Extract the [x, y] coordinate from the center of the cell holding the provided text.  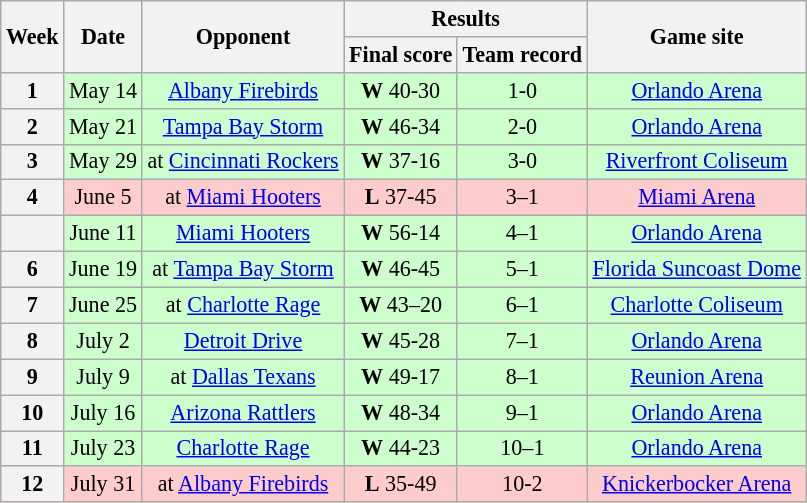
2-0 [522, 126]
June 19 [103, 269]
Charlotte Coliseum [696, 305]
L 37-45 [401, 198]
Miami Hooters [243, 233]
Date [103, 36]
June 11 [103, 233]
Albany Firebirds [243, 90]
Opponent [243, 36]
at Albany Firebirds [243, 484]
W 44-23 [401, 448]
at Charlotte Rage [243, 305]
at Cincinnati Rockers [243, 162]
10–1 [522, 448]
W 46-34 [401, 126]
10 [32, 412]
W 49-17 [401, 377]
Reunion Arena [696, 377]
Tampa Bay Storm [243, 126]
Knickerbocker Arena [696, 484]
at Miami Hooters [243, 198]
at Dallas Texans [243, 377]
2 [32, 126]
4 [32, 198]
7–1 [522, 341]
8–1 [522, 377]
Arizona Rattlers [243, 412]
Riverfront Coliseum [696, 162]
3 [32, 162]
July 2 [103, 341]
July 16 [103, 412]
Detroit Drive [243, 341]
W 43–20 [401, 305]
6–1 [522, 305]
3–1 [522, 198]
July 31 [103, 484]
July 23 [103, 448]
at Tampa Bay Storm [243, 269]
May 14 [103, 90]
W 40-30 [401, 90]
W 48-34 [401, 412]
July 9 [103, 377]
Game site [696, 36]
Results [466, 18]
June 5 [103, 198]
W 37-16 [401, 162]
Florida Suncoast Dome [696, 269]
W 46-45 [401, 269]
L 35-49 [401, 484]
Week [32, 36]
6 [32, 269]
Charlotte Rage [243, 448]
Team record [522, 54]
1 [32, 90]
May 29 [103, 162]
Final score [401, 54]
Miami Arena [696, 198]
7 [32, 305]
5–1 [522, 269]
W 56-14 [401, 233]
9–1 [522, 412]
10-2 [522, 484]
May 21 [103, 126]
9 [32, 377]
W 45-28 [401, 341]
4–1 [522, 233]
3-0 [522, 162]
12 [32, 484]
June 25 [103, 305]
1-0 [522, 90]
11 [32, 448]
8 [32, 341]
